Provide the (X, Y) coordinate of the cell's center where the given text is located.  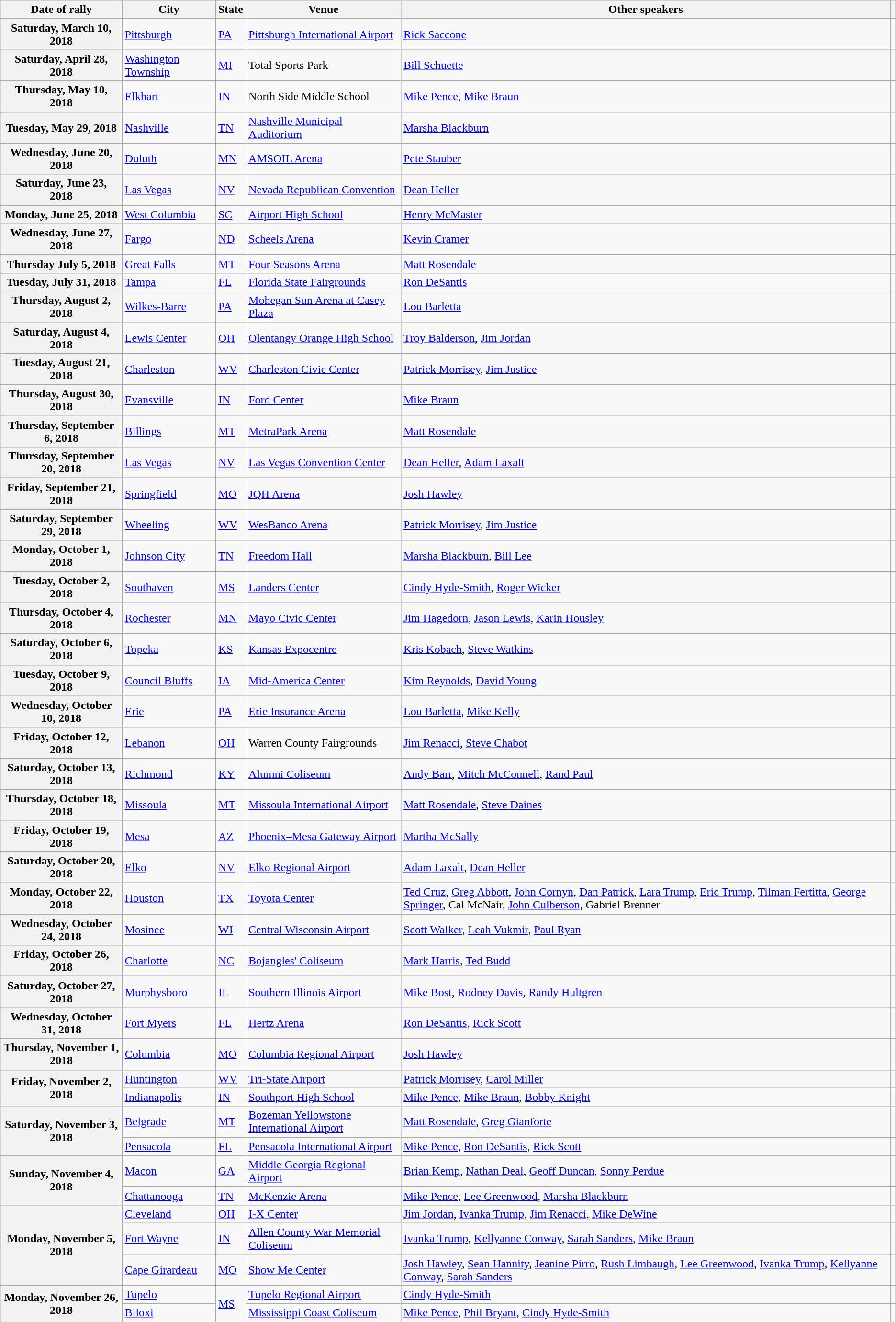
Wilkes-Barre (168, 306)
Sunday, November 4, 2018 (61, 1180)
Olentangy Orange High School (324, 338)
Pittsburgh (168, 34)
Topeka (168, 649)
Southern Illinois Airport (324, 992)
Mayo Civic Center (324, 618)
Charleston Civic Center (324, 370)
Mike Braun (645, 400)
Show Me Center (324, 1269)
Lebanon (168, 743)
Bozeman Yellowstone International Airport (324, 1122)
Saturday, August 4, 2018 (61, 338)
Freedom Hall (324, 556)
Wednesday, June 27, 2018 (61, 239)
Rick Saccone (645, 34)
Mike Pence, Mike Braun, Bobby Knight (645, 1097)
ND (231, 239)
Tuesday, May 29, 2018 (61, 127)
Venue (324, 10)
Elko Regional Airport (324, 867)
Thursday, September 6, 2018 (61, 432)
Thursday, October 4, 2018 (61, 618)
Mid-America Center (324, 681)
Martha McSally (645, 836)
Marsha Blackburn (645, 127)
Tampa (168, 282)
Warren County Fairgrounds (324, 743)
Friday, October 26, 2018 (61, 961)
Florida State Fairgrounds (324, 282)
Andy Barr, Mitch McConnell, Rand Paul (645, 773)
Saturday, November 3, 2018 (61, 1131)
Thursday, September 20, 2018 (61, 462)
Cape Girardeau (168, 1269)
Allen County War Memorial Coliseum (324, 1239)
WesBanco Arena (324, 525)
Thursday, October 18, 2018 (61, 805)
Mike Bost, Rodney Davis, Randy Hultgren (645, 992)
Saturday, October 13, 2018 (61, 773)
KY (231, 773)
Brian Kemp, Nathan Deal, Geoff Duncan, Sonny Perdue (645, 1171)
Four Seasons Arena (324, 264)
Mike Pence, Mike Braun (645, 97)
Columbia (168, 1054)
Chattanooga (168, 1196)
Troy Balderson, Jim Jordan (645, 338)
Ivanka Trump, Kellyanne Conway, Sarah Sanders, Mike Braun (645, 1239)
Thursday, May 10, 2018 (61, 97)
Council Bluffs (168, 681)
Thursday July 5, 2018 (61, 264)
Lewis Center (168, 338)
Scott Walker, Leah Vukmir, Paul Ryan (645, 930)
Hertz Arena (324, 1023)
Murphysboro (168, 992)
Springfield (168, 494)
Richmond (168, 773)
Wednesday, June 20, 2018 (61, 159)
Mississippi Coast Coliseum (324, 1313)
Charleston (168, 370)
Mike Pence, Ron DeSantis, Rick Scott (645, 1146)
Kris Kobach, Steve Watkins (645, 649)
IL (231, 992)
Friday, September 21, 2018 (61, 494)
Saturday, September 29, 2018 (61, 525)
Charlotte (168, 961)
Pittsburgh International Airport (324, 34)
Tupelo Regional Airport (324, 1295)
MI (231, 65)
Thursday, November 1, 2018 (61, 1054)
Bojangles' Coliseum (324, 961)
Wheeling (168, 525)
Tuesday, July 31, 2018 (61, 282)
Scheels Arena (324, 239)
Mohegan Sun Arena at Casey Plaza (324, 306)
Airport High School (324, 214)
Huntington (168, 1079)
Patrick Morrisey, Carol Miller (645, 1079)
Landers Center (324, 587)
Macon (168, 1171)
City (168, 10)
Phoenix–Mesa Gateway Airport (324, 836)
Pensacola (168, 1146)
Other speakers (645, 10)
Tuesday, October 9, 2018 (61, 681)
Cleveland (168, 1214)
Monday, November 26, 2018 (61, 1304)
Johnson City (168, 556)
Thursday, August 30, 2018 (61, 400)
Belgrade (168, 1122)
State (231, 10)
Fargo (168, 239)
Mike Pence, Lee Greenwood, Marsha Blackburn (645, 1196)
Pensacola International Airport (324, 1146)
Jim Renacci, Steve Chabot (645, 743)
Missoula (168, 805)
Lou Barletta, Mike Kelly (645, 711)
North Side Middle School (324, 97)
Ford Center (324, 400)
I-X Center (324, 1214)
Matt Rosendale, Greg Gianforte (645, 1122)
Biloxi (168, 1313)
Cindy Hyde-Smith, Roger Wicker (645, 587)
Billings (168, 432)
Adam Laxalt, Dean Heller (645, 867)
SC (231, 214)
Rochester (168, 618)
Alumni Coliseum (324, 773)
Tuesday, October 2, 2018 (61, 587)
Southport High School (324, 1097)
West Columbia (168, 214)
Date of rally (61, 10)
Wednesday, October 24, 2018 (61, 930)
AMSOIL Arena (324, 159)
Middle Georgia Regional Airport (324, 1171)
Kim Reynolds, David Young (645, 681)
Mosinee (168, 930)
WI (231, 930)
Saturday, March 10, 2018 (61, 34)
TX (231, 899)
Indianapolis (168, 1097)
Monday, June 25, 2018 (61, 214)
Friday, November 2, 2018 (61, 1088)
Marsha Blackburn, Bill Lee (645, 556)
Monday, October 22, 2018 (61, 899)
Central Wisconsin Airport (324, 930)
Pete Stauber (645, 159)
Las Vegas Convention Center (324, 462)
Total Sports Park (324, 65)
Nashville Municipal Auditorium (324, 127)
KS (231, 649)
Wednesday, October 10, 2018 (61, 711)
Elkhart (168, 97)
Wednesday, October 31, 2018 (61, 1023)
Duluth (168, 159)
Mark Harris, Ted Budd (645, 961)
Kevin Cramer (645, 239)
Mesa (168, 836)
Fort Wayne (168, 1239)
Tuesday, August 21, 2018 (61, 370)
Monday, November 5, 2018 (61, 1245)
McKenzie Arena (324, 1196)
Jim Jordan, Ivanka Trump, Jim Renacci, Mike DeWine (645, 1214)
Ron DeSantis, Rick Scott (645, 1023)
Saturday, October 6, 2018 (61, 649)
Matt Rosendale, Steve Daines (645, 805)
Toyota Center (324, 899)
Lou Barletta (645, 306)
NC (231, 961)
GA (231, 1171)
Great Falls (168, 264)
Saturday, June 23, 2018 (61, 190)
Tupelo (168, 1295)
IA (231, 681)
Bill Schuette (645, 65)
Friday, October 12, 2018 (61, 743)
Erie (168, 711)
Henry McMaster (645, 214)
Missoula International Airport (324, 805)
Thursday, August 2, 2018 (61, 306)
Southaven (168, 587)
Erie Insurance Arena (324, 711)
JQH Arena (324, 494)
Elko (168, 867)
Columbia Regional Airport (324, 1054)
Jim Hagedorn, Jason Lewis, Karin Housley (645, 618)
AZ (231, 836)
Evansville (168, 400)
Monday, October 1, 2018 (61, 556)
Houston (168, 899)
Saturday, October 20, 2018 (61, 867)
Washington Township (168, 65)
Nevada Republican Convention (324, 190)
Mike Pence, Phil Bryant, Cindy Hyde-Smith (645, 1313)
Saturday, April 28, 2018 (61, 65)
Josh Hawley, Sean Hannity, Jeanine Pirro, Rush Limbaugh, Lee Greenwood, Ivanka Trump, Kellyanne Conway, Sarah Sanders (645, 1269)
Saturday, October 27, 2018 (61, 992)
Dean Heller (645, 190)
Cindy Hyde-Smith (645, 1295)
MetraPark Arena (324, 432)
Tri-State Airport (324, 1079)
Kansas Expocentre (324, 649)
Dean Heller, Adam Laxalt (645, 462)
Nashville (168, 127)
Ron DeSantis (645, 282)
Friday, October 19, 2018 (61, 836)
Fort Myers (168, 1023)
